Provide the [x, y] coordinate of the cell's center where the given text is located.  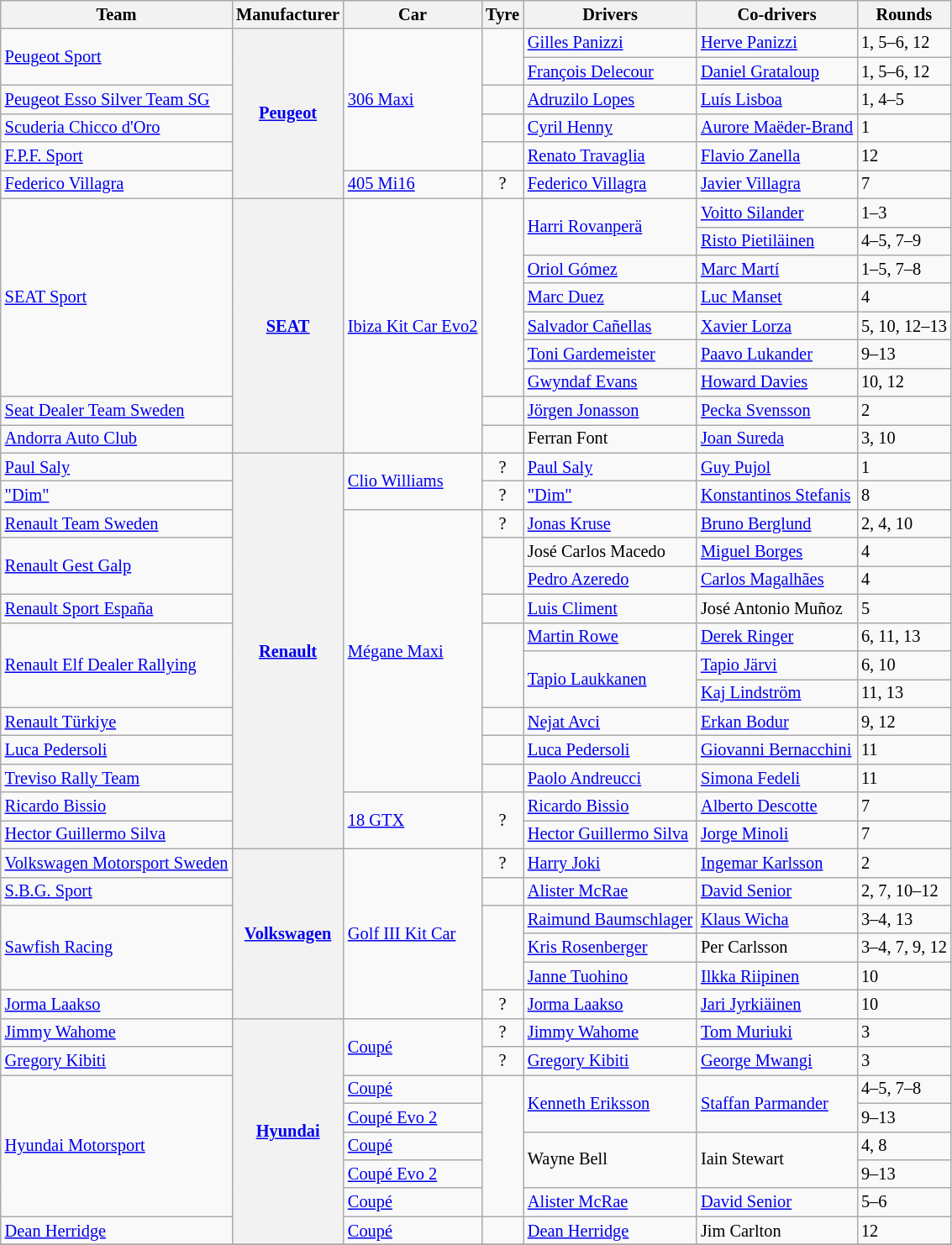
Scuderia Chicco d'Oro [116, 128]
Renault Sport España [116, 608]
Risto Pietiläinen [776, 241]
405 Mi16 [413, 184]
Aurore Maëder-Brand [776, 128]
3, 10 [904, 439]
Tom Muriuki [776, 1032]
Luís Lisboa [776, 99]
4–5, 7–9 [904, 241]
4, 8 [904, 1146]
Flavio Zanella [776, 156]
Seat Dealer Team Sweden [116, 411]
Daniel Grataloup [776, 71]
Tyre [502, 14]
5–6 [904, 1202]
François Delecour [610, 71]
Renault Gest Galp [116, 566]
Renault [287, 650]
Adruzilo Lopes [610, 99]
Golf III Kit Car [413, 933]
Salvador Cañellas [610, 326]
F.P.F. Sport [116, 156]
Ferran Font [610, 439]
9, 12 [904, 722]
Cyril Henny [610, 128]
Pecka Svensson [776, 411]
18 GTX [413, 820]
Mégane Maxi [413, 650]
Toni Gardemeister [610, 354]
Tapio Järvi [776, 665]
Simona Fedeli [776, 778]
Luis Climent [610, 608]
Treviso Rally Team [116, 778]
Giovanni Bernacchini [776, 749]
Carlos Magalhães [776, 580]
Derek Ringer [776, 637]
Renault Elf Dealer Rallying [116, 665]
2, 7, 10–12 [904, 891]
Car [413, 14]
José Carlos Macedo [610, 552]
5 [904, 608]
Iain Stewart [776, 1159]
Voitto Silander [776, 213]
Guy Pujol [776, 467]
Bruno Berglund [776, 523]
George Mwangi [776, 1061]
Gwyndaf Evans [610, 382]
8 [904, 495]
Renault Türkiye [116, 722]
Co-drivers [776, 14]
Jonas Kruse [610, 523]
3–4, 7, 9, 12 [904, 948]
Nejat Avci [610, 722]
Jim Carlton [776, 1231]
Tapio Laukkanen [610, 679]
Oriol Gómez [610, 269]
6, 11, 13 [904, 637]
Janne Tuohino [610, 976]
Ilkka Riipinen [776, 976]
Paavo Lukander [776, 354]
306 Maxi [413, 99]
5, 10, 12–13 [904, 326]
Raimund Baumschlager [610, 919]
Alberto Descotte [776, 806]
Jari Jyrkiäinen [776, 1004]
Kenneth Eriksson [610, 1102]
Joan Sureda [776, 439]
Renato Travaglia [610, 156]
Gilles Panizzi [610, 43]
Andorra Auto Club [116, 439]
Peugeot Esso Silver Team SG [116, 99]
Wayne Bell [610, 1159]
1, 4–5 [904, 99]
Paolo Andreucci [610, 778]
Konstantinos Stefanis [776, 495]
Hyundai Motorsport [116, 1145]
Clio Williams [413, 481]
3–4, 13 [904, 919]
Peugeot Sport [116, 57]
2, 4, 10 [904, 523]
Team [116, 14]
Marc Martí [776, 269]
Harry Joki [610, 863]
Peugeot [287, 113]
Renault Team Sweden [116, 523]
Ingemar Karlsson [776, 863]
Pedro Azeredo [610, 580]
Herve Panizzi [776, 43]
Sawfish Racing [116, 948]
SEAT Sport [116, 297]
Martin Rowe [610, 637]
Drivers [610, 14]
Staffan Parmander [776, 1102]
Jorge Minoli [776, 834]
Harri Rovanperä [610, 227]
Klaus Wicha [776, 919]
Luc Manset [776, 297]
Volkswagen Motorsport Sweden [116, 863]
Volkswagen [287, 933]
10, 12 [904, 382]
Kris Rosenberger [610, 948]
Manufacturer [287, 14]
1–3 [904, 213]
Rounds [904, 14]
1–5, 7–8 [904, 269]
Miguel Borges [776, 552]
Howard Davies [776, 382]
4–5, 7–8 [904, 1089]
Xavier Lorza [776, 326]
Hyundai [287, 1131]
Per Carlsson [776, 948]
Marc Duez [610, 297]
6, 10 [904, 665]
SEAT [287, 326]
S.B.G. Sport [116, 891]
Kaj Lindström [776, 693]
Ibiza Kit Car Evo2 [413, 326]
Jörgen Jonasson [610, 411]
Javier Villagra [776, 184]
Erkan Bodur [776, 722]
11, 13 [904, 693]
José Antonio Muñoz [776, 608]
